Extract the [x, y] coordinate from the center of the cell holding the provided text.  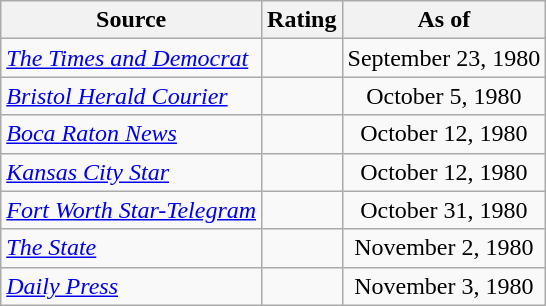
Source [132, 20]
Fort Worth Star-Telegram [132, 210]
The Times and Democrat [132, 58]
November 2, 1980 [444, 248]
October 5, 1980 [444, 96]
November 3, 1980 [444, 286]
Kansas City Star [132, 172]
Boca Raton News [132, 134]
Rating [302, 20]
September 23, 1980 [444, 58]
October 31, 1980 [444, 210]
Daily Press [132, 286]
Bristol Herald Courier [132, 96]
As of [444, 20]
The State [132, 248]
